Capture the cell that displays the provided text and extract its (X, Y) central coordinate. 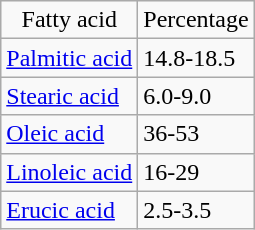
Linoleic acid (70, 172)
Fatty acid (70, 20)
16-29 (196, 172)
Erucic acid (70, 210)
36-53 (196, 134)
Palmitic acid (70, 58)
Oleic acid (70, 134)
6.0-9.0 (196, 96)
Stearic acid (70, 96)
Percentage (196, 20)
2.5-3.5 (196, 210)
14.8-18.5 (196, 58)
